Extract the [x, y] coordinate from the center of the cell holding the provided text.  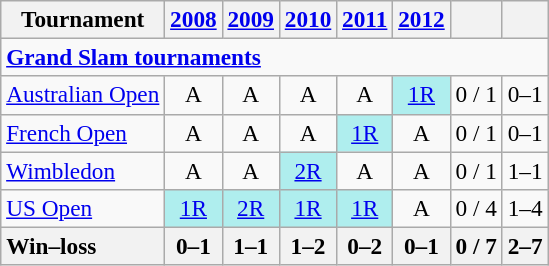
French Open [83, 133]
2–7 [525, 246]
0 / 4 [476, 208]
2009 [250, 19]
Tournament [83, 19]
2008 [194, 19]
2010 [308, 19]
Win–loss [83, 246]
Wimbledon [83, 170]
1–2 [308, 246]
Grand Slam tournaments [274, 57]
0 / 7 [476, 246]
Australian Open [83, 95]
2012 [422, 19]
0–2 [365, 246]
1–4 [525, 208]
2011 [365, 19]
US Open [83, 208]
